Find where the given text appears and provide that cell's center as [X, Y] coordinate. 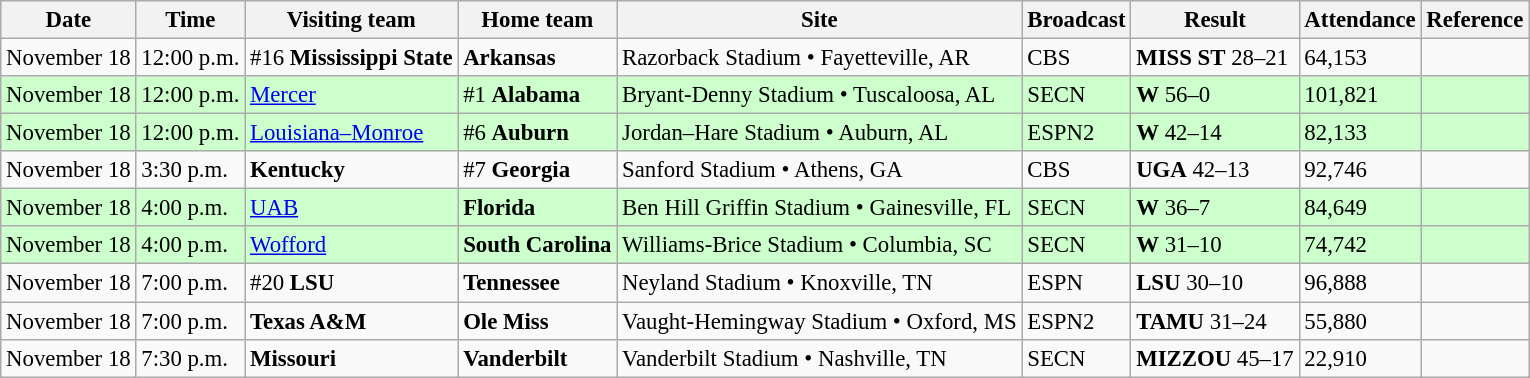
82,133 [1360, 133]
LSU 30–10 [1215, 283]
Home team [538, 20]
92,746 [1360, 170]
55,880 [1360, 321]
UGA 42–13 [1215, 170]
Attendance [1360, 20]
Visiting team [352, 20]
Date [68, 20]
W 36–7 [1215, 208]
#20 LSU [352, 283]
Vanderbilt [538, 358]
Ben Hill Griffin Stadium • Gainesville, FL [820, 208]
3:30 p.m. [190, 170]
Ole Miss [538, 321]
Vanderbilt Stadium • Nashville, TN [820, 358]
Mercer [352, 95]
64,153 [1360, 58]
#16 Mississippi State [352, 58]
96,888 [1360, 283]
84,649 [1360, 208]
Florida [538, 208]
W 56–0 [1215, 95]
Arkansas [538, 58]
MISS ST 28–21 [1215, 58]
W 31–10 [1215, 245]
Texas A&M [352, 321]
101,821 [1360, 95]
7:30 p.m. [190, 358]
Sanford Stadium • Athens, GA [820, 170]
Tennessee [538, 283]
Kentucky [352, 170]
UAB [352, 208]
Wofford [352, 245]
Broadcast [1076, 20]
Time [190, 20]
74,742 [1360, 245]
Missouri [352, 358]
ESPN [1076, 283]
W 42–14 [1215, 133]
Razorback Stadium • Fayetteville, AR [820, 58]
Neyland Stadium • Knoxville, TN [820, 283]
Jordan–Hare Stadium • Auburn, AL [820, 133]
Reference [1475, 20]
#6 Auburn [538, 133]
TAMU 31–24 [1215, 321]
#1 Alabama [538, 95]
Vaught-Hemingway Stadium • Oxford, MS [820, 321]
Site [820, 20]
#7 Georgia [538, 170]
South Carolina [538, 245]
Williams-Brice Stadium • Columbia, SC [820, 245]
MIZZOU 45–17 [1215, 358]
Result [1215, 20]
Bryant-Denny Stadium • Tuscaloosa, AL [820, 95]
22,910 [1360, 358]
Louisiana–Monroe [352, 133]
